Search for the cell housing the specified text and yield its (x, y) center coordinate. 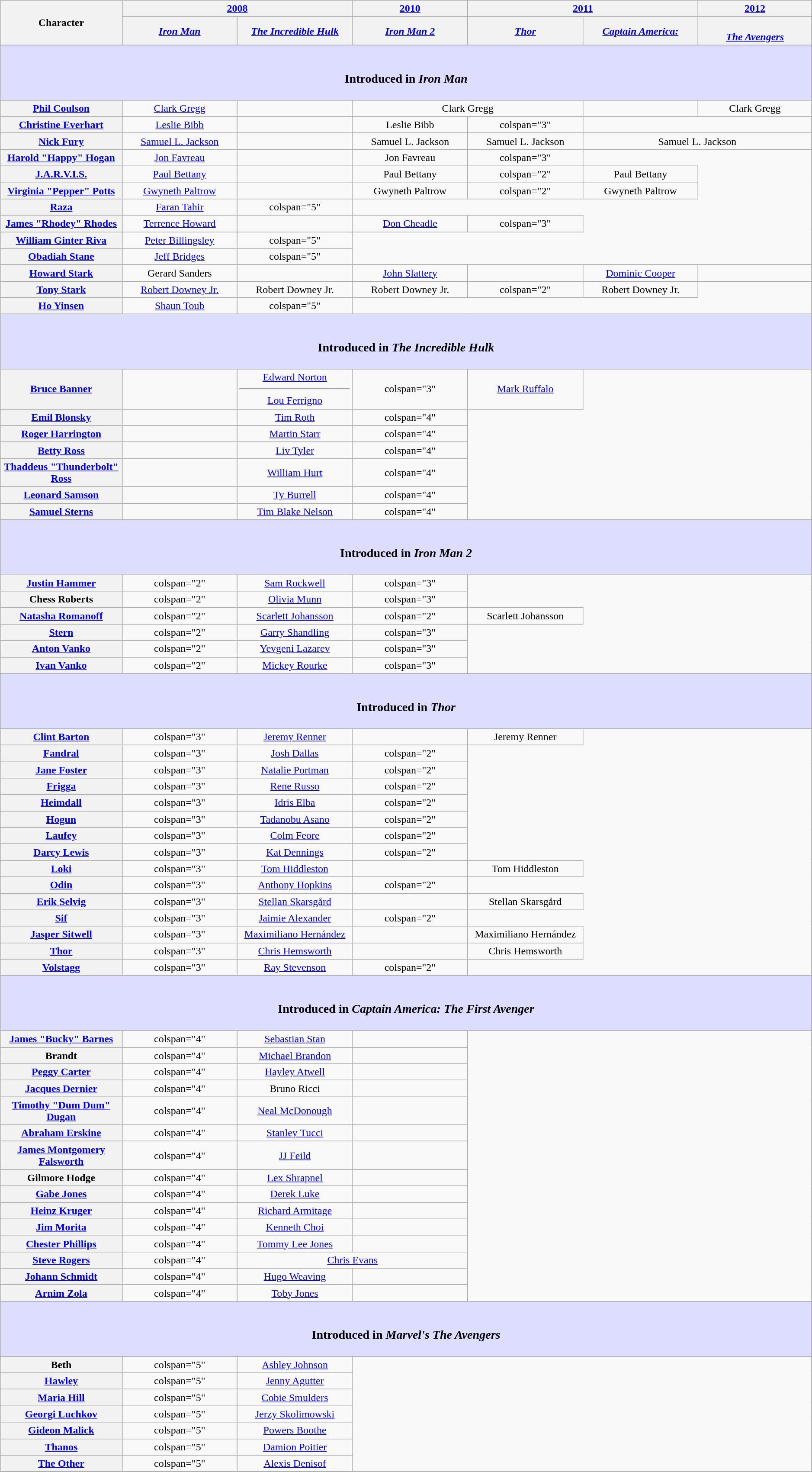
Gabe Jones (61, 1194)
Virginia "Pepper" Potts (61, 190)
Sif (61, 918)
Edward NortonLou Ferrigno (295, 389)
Yevgeni Lazarev (295, 649)
Jim Morita (61, 1227)
Ty Burrell (295, 495)
Samuel Sterns (61, 511)
Georgi Luchkov (61, 1414)
Erik Selvig (61, 902)
Captain America: (640, 31)
Ashley Johnson (295, 1365)
Idris Elba (295, 803)
Mark Ruffalo (525, 389)
Introduced in Marvel's The Avengers (406, 1329)
Cobie Smulders (295, 1398)
Lex Shrapnel (295, 1178)
JJ Feild (295, 1156)
Bruno Ricci (295, 1089)
Character (61, 23)
Howard Stark (61, 273)
Abraham Erskine (61, 1133)
Ho Yinsen (61, 306)
Introduced in Iron Man (406, 73)
Natalie Portman (295, 770)
Iron Man 2 (410, 31)
Stern (61, 632)
Justin Hammer (61, 583)
Steve Rogers (61, 1260)
Kenneth Choi (295, 1227)
Nick Fury (61, 141)
Jenny Agutter (295, 1381)
2008 (237, 9)
James Montgomery Falsworth (61, 1156)
Hugo Weaving (295, 1276)
Colm Feore (295, 836)
Chester Phillips (61, 1243)
J.A.R.V.I.S. (61, 174)
Thaddeus "Thunderbolt" Ross (61, 473)
Loki (61, 869)
Jasper Sitwell (61, 934)
Michael Brandon (295, 1056)
Introduced in Thor (406, 701)
Heimdall (61, 803)
Josh Dallas (295, 753)
Heinz Kruger (61, 1211)
Rene Russo (295, 786)
James "Bucky" Barnes (61, 1039)
Tim Roth (295, 417)
Thanos (61, 1447)
Introduced in Captain America: The First Avenger (406, 1003)
Olivia Munn (295, 599)
The Incredible Hulk (295, 31)
Faran Tahir (180, 207)
Bruce Banner (61, 389)
Jacques Dernier (61, 1089)
Jaimie Alexander (295, 918)
2011 (583, 9)
Anton Vanko (61, 649)
Anthony Hopkins (295, 885)
Laufey (61, 836)
Beth (61, 1365)
Betty Ross (61, 450)
Liv Tyler (295, 450)
Neal McDonough (295, 1111)
Phil Coulson (61, 108)
Terrence Howard (180, 224)
Maria Hill (61, 1398)
Ivan Vanko (61, 665)
John Slattery (410, 273)
Introduced in Iron Man 2 (406, 547)
Iron Man (180, 31)
Ray Stevenson (295, 967)
Alexis Denisof (295, 1463)
Damion Poitier (295, 1447)
Tadanobu Asano (295, 819)
Mickey Rourke (295, 665)
Martin Starr (295, 434)
Volstagg (61, 967)
Christine Everhart (61, 125)
Clint Barton (61, 737)
The Avengers (755, 31)
Frigga (61, 786)
Peggy Carter (61, 1072)
Harold "Happy" Hogan (61, 158)
Jeff Bridges (180, 257)
2012 (755, 9)
Hawley (61, 1381)
Toby Jones (295, 1293)
Dominic Cooper (640, 273)
Roger Harrington (61, 434)
2010 (410, 9)
Hogun (61, 819)
Natasha Romanoff (61, 616)
Odin (61, 885)
Kat Dennings (295, 852)
Powers Boothe (295, 1430)
Fandral (61, 753)
Shaun Toub (180, 306)
Gerard Sanders (180, 273)
Darcy Lewis (61, 852)
Chess Roberts (61, 599)
Arnim Zola (61, 1293)
Emil Blonsky (61, 417)
Johann Schmidt (61, 1276)
Jane Foster (61, 770)
Introduced in The Incredible Hulk (406, 342)
James "Rhodey" Rhodes (61, 224)
Tony Stark (61, 290)
Timothy "Dum Dum"Dugan (61, 1111)
Richard Armitage (295, 1211)
Tim Blake Nelson (295, 511)
Sam Rockwell (295, 583)
Gideon Malick (61, 1430)
Derek Luke (295, 1194)
The Other (61, 1463)
Sebastian Stan (295, 1039)
Obadiah Stane (61, 257)
Peter Billingsley (180, 240)
Brandt (61, 1056)
Leonard Samson (61, 495)
Raza (61, 207)
Stanley Tucci (295, 1133)
Tommy Lee Jones (295, 1243)
Garry Shandling (295, 632)
Gilmore Hodge (61, 1178)
Hayley Atwell (295, 1072)
Jerzy Skolimowski (295, 1414)
William Hurt (295, 473)
Don Cheadle (410, 224)
William Ginter Riva (61, 240)
Chris Evans (352, 1260)
